Provide the [X, Y] coordinate of the cell's center where the given text is located.  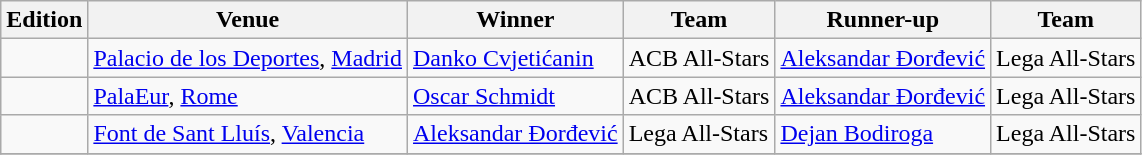
Winner [516, 20]
Edition [44, 20]
Palacio de los Deportes, Madrid [248, 58]
Runner-up [883, 20]
Font de Sant Lluís, Valencia [248, 134]
Dejan Bodiroga [883, 134]
PalaEur, Rome [248, 96]
Venue [248, 20]
Danko Cvjetićanin [516, 58]
Oscar Schmidt [516, 96]
